For the text-containing cell, return its midpoint in [X, Y] coordinate format. 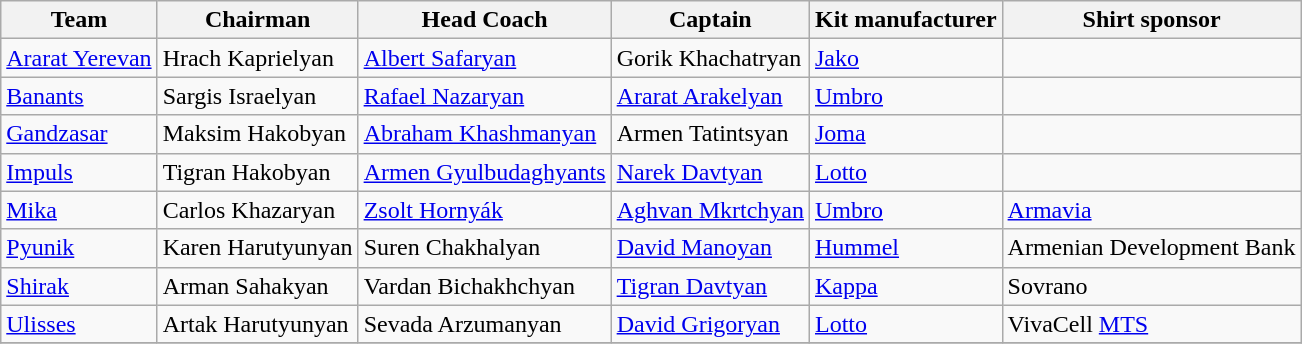
Suren Chakhalyan [484, 248]
Arman Sahakyan [258, 286]
Tigran Hakobyan [258, 172]
Shirt sponsor [1152, 20]
Armen Gyulbudaghyants [484, 172]
Abraham Khashmanyan [484, 134]
Head Coach [484, 20]
Mika [79, 210]
Joma [906, 134]
Captain [710, 20]
VivaCell MTS [1152, 324]
Maksim Hakobyan [258, 134]
Albert Safaryan [484, 58]
Ulisses [79, 324]
Shirak [79, 286]
Zsolt Hornyák [484, 210]
Armavia [1152, 210]
Sevada Arzumanyan [484, 324]
Vardan Bichakhchyan [484, 286]
Team [79, 20]
Armen Tatintsyan [710, 134]
Impuls [79, 172]
Pyunik [79, 248]
David Grigoryan [710, 324]
Kit manufacturer [906, 20]
Jako [906, 58]
Artak Harutyunyan [258, 324]
Rafael Nazaryan [484, 96]
David Manoyan [710, 248]
Sargis Israelyan [258, 96]
Hrach Kaprielyan [258, 58]
Ararat Yerevan [79, 58]
Kappa [906, 286]
Narek Davtyan [710, 172]
Carlos Khazaryan [258, 210]
Gandzasar [79, 134]
Sovrano [1152, 286]
Chairman [258, 20]
Karen Harutyunyan [258, 248]
Ararat Arakelyan [710, 96]
Armenian Development Bank [1152, 248]
Banants [79, 96]
Hummel [906, 248]
Aghvan Mkrtchyan [710, 210]
Gorik Khachatryan [710, 58]
Tigran Davtyan [710, 286]
